Search for the cell housing the specified text and yield its (X, Y) center coordinate. 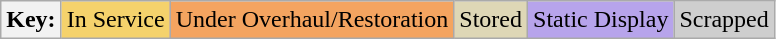
Scrapped (724, 20)
Under Overhaul/Restoration (312, 20)
Static Display (601, 20)
Stored (491, 20)
Key: (31, 20)
In Service (116, 20)
